Identify which cell holds the provided text, then report its (x, y) central coordinate. 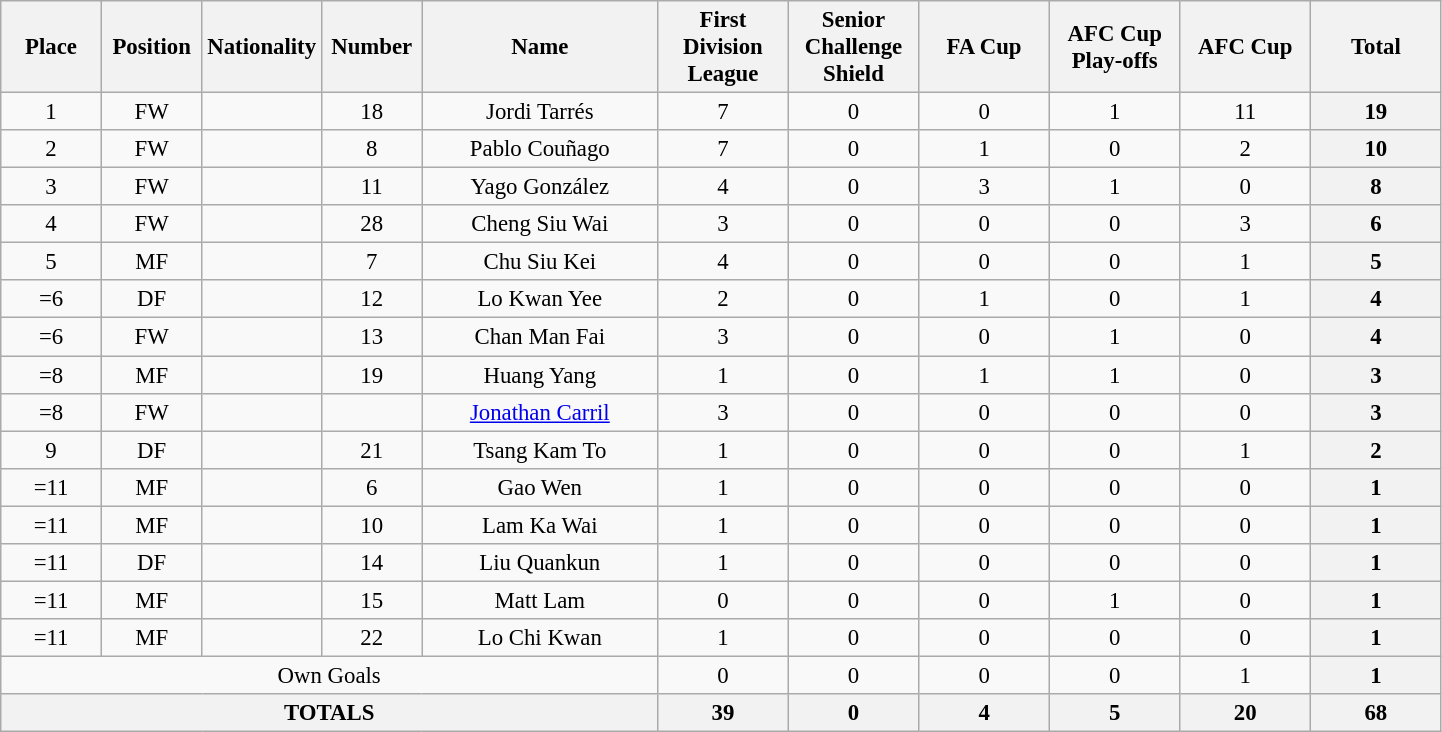
Nationality (262, 47)
Lam Ka Wai (540, 525)
Chu Siu Kei (540, 262)
TOTALS (330, 713)
15 (372, 600)
39 (724, 713)
Number (372, 47)
Liu Quankun (540, 563)
Position (152, 47)
Cheng Siu Wai (540, 224)
20 (1246, 713)
Yago González (540, 187)
22 (372, 638)
21 (372, 450)
68 (1376, 713)
Jordi Tarrés (540, 112)
Jonathan Carril (540, 412)
Tsang Kam To (540, 450)
Pablo Couñago (540, 149)
28 (372, 224)
FA Cup (984, 47)
Lo Kwan Yee (540, 299)
Own Goals (330, 675)
14 (372, 563)
Lo Chi Kwan (540, 638)
Senior Challenge Shield (854, 47)
Gao Wen (540, 487)
Matt Lam (540, 600)
Name (540, 47)
Place (52, 47)
AFC Cup (1246, 47)
AFC CupPlay-offs (1114, 47)
Total (1376, 47)
12 (372, 299)
Huang Yang (540, 375)
Chan Man Fai (540, 337)
First Division League (724, 47)
18 (372, 112)
13 (372, 337)
9 (52, 450)
